From the cell containing the given text, extract its center point as [x, y] coordinate. 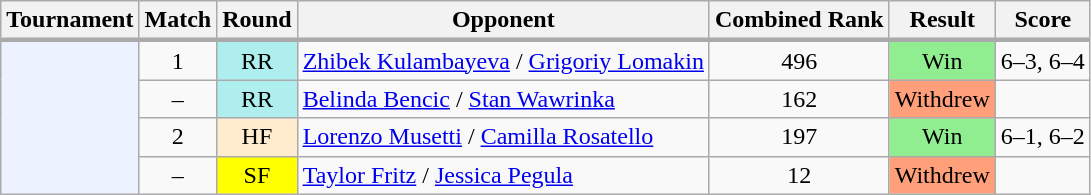
496 [799, 60]
197 [799, 137]
Round [257, 21]
Match [178, 21]
6–1, 6–2 [1042, 137]
1 [178, 60]
Lorenzo Musetti / Camilla Rosatello [503, 137]
Zhibek Kulambayeva / Grigoriy Lomakin [503, 60]
Tournament [70, 21]
Score [1042, 21]
HF [257, 137]
SF [257, 175]
Belinda Bencic / Stan Wawrinka [503, 99]
Taylor Fritz / Jessica Pegula [503, 175]
Opponent [503, 21]
6–3, 6–4 [1042, 60]
162 [799, 99]
12 [799, 175]
2 [178, 137]
Result [942, 21]
Combined Rank [799, 21]
